Pinpoint the cell where the given text exists, returning its (X, Y) midpoint coordinate. 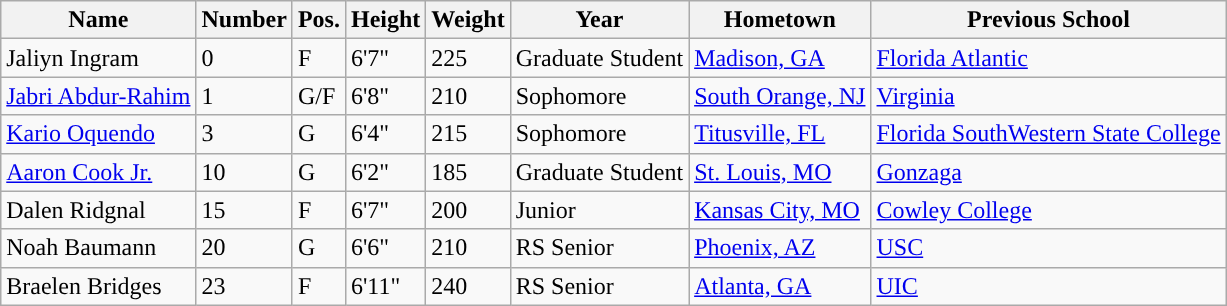
UIC (1048, 286)
Junior (599, 210)
Weight (468, 20)
Year (599, 20)
215 (468, 134)
6'2" (385, 172)
Jabri Abdur-Rahim (98, 96)
0 (244, 58)
USC (1048, 248)
Noah Baumann (98, 248)
Florida SouthWestern State College (1048, 134)
Gonzaga (1048, 172)
South Orange, NJ (780, 96)
240 (468, 286)
Titusville, FL (780, 134)
St. Louis, MO (780, 172)
Florida Atlantic (1048, 58)
20 (244, 248)
Name (98, 20)
Hometown (780, 20)
Pos. (318, 20)
Cowley College (1048, 210)
Kansas City, MO (780, 210)
6'6" (385, 248)
G/F (318, 96)
Jaliyn Ingram (98, 58)
Braelen Bridges (98, 286)
Aaron Cook Jr. (98, 172)
23 (244, 286)
Dalen Ridgnal (98, 210)
225 (468, 58)
15 (244, 210)
Atlanta, GA (780, 286)
1 (244, 96)
6'8" (385, 96)
10 (244, 172)
Height (385, 20)
Virginia (1048, 96)
Phoenix, AZ (780, 248)
Kario Oquendo (98, 134)
Number (244, 20)
6'4" (385, 134)
Madison, GA (780, 58)
200 (468, 210)
6'11" (385, 286)
185 (468, 172)
Previous School (1048, 20)
3 (244, 134)
